Output the (x, y) coordinate of the center of the cell containing the given text.  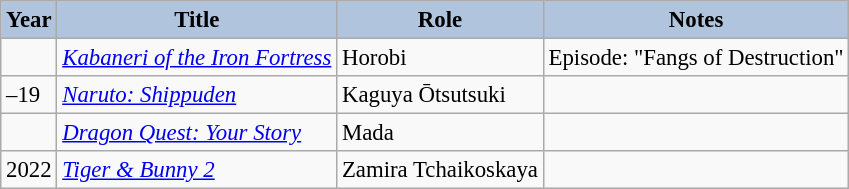
Kaguya Ōtsutsuki (440, 95)
Episode: "Fangs of Destruction" (696, 58)
Naruto: Shippuden (197, 95)
–19 (29, 95)
Tiger & Bunny 2 (197, 170)
Notes (696, 20)
Dragon Quest: Your Story (197, 133)
Zamira Tchaikoskaya (440, 170)
2022 (29, 170)
Horobi (440, 58)
Year (29, 20)
Mada (440, 133)
Kabaneri of the Iron Fortress (197, 58)
Title (197, 20)
Role (440, 20)
